For the text-containing cell, return its midpoint in [x, y] coordinate format. 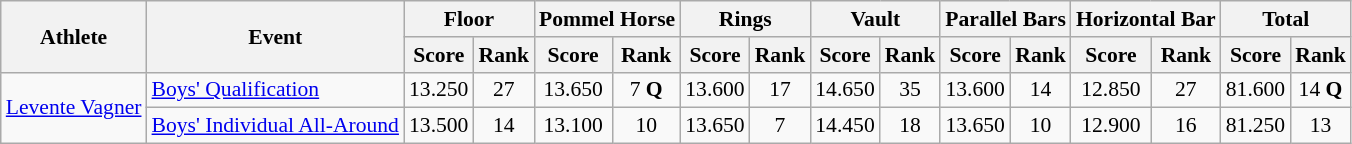
14.450 [844, 126]
Floor [469, 19]
17 [780, 90]
Boys' Qualification [276, 90]
12.900 [1111, 126]
7 Q [646, 90]
13.250 [438, 90]
Rings [745, 19]
Event [276, 36]
Pommel Horse [607, 19]
81.250 [1256, 126]
7 [780, 126]
14 Q [1320, 90]
14.650 [844, 90]
Total [1286, 19]
Levente Vagner [74, 108]
Horizontal Bar [1146, 19]
13.500 [438, 126]
13 [1320, 126]
Athlete [74, 36]
12.850 [1111, 90]
81.600 [1256, 90]
Parallel Bars [1006, 19]
13.100 [573, 126]
Boys' Individual All-Around [276, 126]
Vault [875, 19]
35 [910, 90]
16 [1186, 126]
18 [910, 126]
